Pinpoint the cell where the given text exists, returning its [x, y] midpoint coordinate. 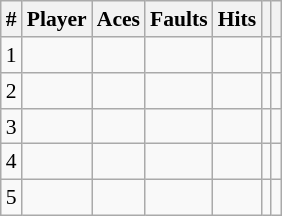
Aces [118, 19]
3 [12, 126]
# [12, 19]
Hits [238, 19]
1 [12, 55]
5 [12, 197]
4 [12, 162]
Player [57, 19]
Faults [179, 19]
2 [12, 91]
